For the text-containing cell, return its midpoint in [x, y] coordinate format. 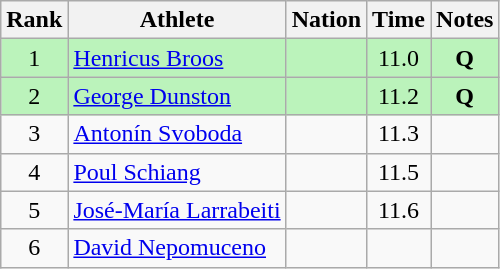
José-María Larrabeiti [177, 210]
Henricus Broos [177, 58]
6 [34, 248]
David Nepomuceno [177, 248]
Poul Schiang [177, 172]
4 [34, 172]
Athlete [177, 20]
11.3 [399, 134]
Nation [326, 20]
Rank [34, 20]
11.6 [399, 210]
2 [34, 96]
11.0 [399, 58]
Time [399, 20]
1 [34, 58]
11.2 [399, 96]
Antonín Svoboda [177, 134]
George Dunston [177, 96]
Notes [465, 20]
11.5 [399, 172]
3 [34, 134]
5 [34, 210]
